Detect which cell encompasses the target text, then output its (x, y) center coordinate. 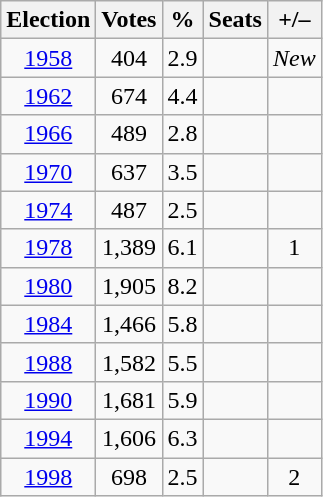
1,606 (129, 438)
674 (129, 96)
1,466 (129, 324)
1,389 (129, 248)
% (182, 20)
1988 (48, 362)
5.8 (182, 324)
New (294, 58)
1998 (48, 477)
489 (129, 134)
2.8 (182, 134)
1974 (48, 210)
1970 (48, 172)
404 (129, 58)
2.9 (182, 58)
1,681 (129, 400)
1990 (48, 400)
698 (129, 477)
1984 (48, 324)
1,905 (129, 286)
8.2 (182, 286)
1980 (48, 286)
3.5 (182, 172)
4.4 (182, 96)
Election (48, 20)
6.3 (182, 438)
1994 (48, 438)
2 (294, 477)
1,582 (129, 362)
1958 (48, 58)
1962 (48, 96)
1966 (48, 134)
+/– (294, 20)
5.5 (182, 362)
Votes (129, 20)
487 (129, 210)
Seats (235, 20)
6.1 (182, 248)
5.9 (182, 400)
1 (294, 248)
637 (129, 172)
1978 (48, 248)
